Determine the [X, Y] coordinate at the center of the cell enclosing the given text.  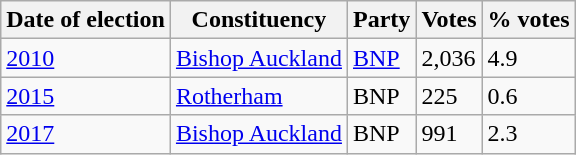
0.6 [528, 96]
Constituency [258, 20]
Votes [449, 20]
2.3 [528, 134]
2,036 [449, 58]
% votes [528, 20]
Party [381, 20]
2015 [86, 96]
4.9 [528, 58]
Date of election [86, 20]
991 [449, 134]
2017 [86, 134]
Rotherham [258, 96]
2010 [86, 58]
225 [449, 96]
